Determine the [X, Y] coordinate at the center of the cell enclosing the given text.  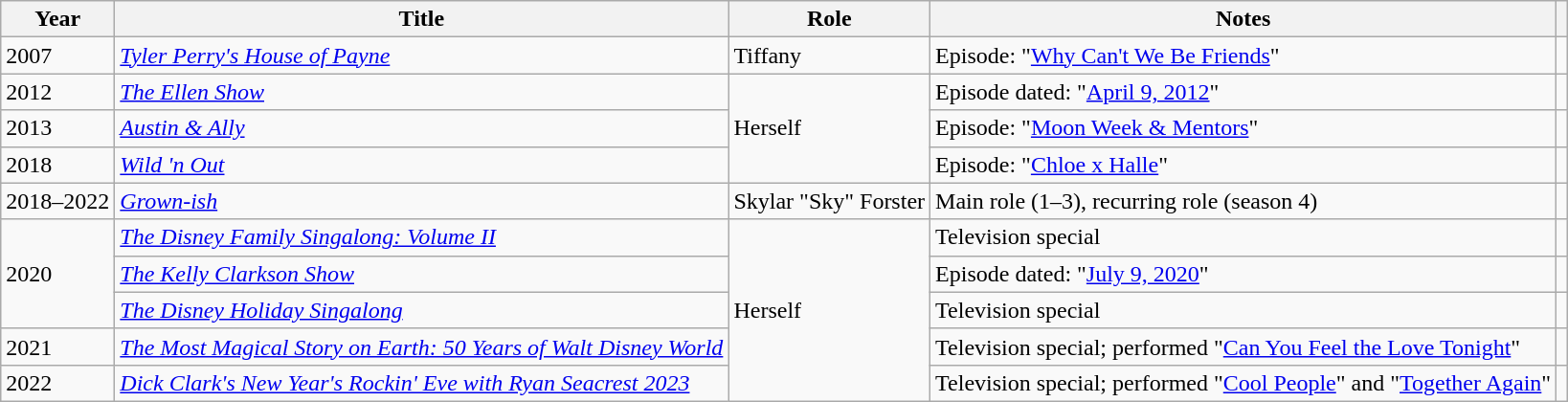
The Disney Family Singalong: Volume II [421, 237]
2013 [57, 128]
Main role (1–3), recurring role (season 4) [1243, 201]
2018 [57, 165]
Episode: "Chloe x Halle" [1243, 165]
Television special; performed "Can You Feel the Love Tonight" [1243, 346]
Episode: "Why Can't We Be Friends" [1243, 56]
Year [57, 19]
2012 [57, 92]
Episode dated: "July 9, 2020" [1243, 274]
2022 [57, 383]
Skylar "Sky" Forster [829, 201]
2018–2022 [57, 201]
Television special; performed "Cool People" and "Together Again" [1243, 383]
The Most Magical Story on Earth: 50 Years of Walt Disney World [421, 346]
Austin & Ally [421, 128]
Tyler Perry's House of Payne [421, 56]
Episode: "Moon Week & Mentors" [1243, 128]
Episode dated: "April 9, 2012" [1243, 92]
Notes [1243, 19]
2021 [57, 346]
Wild 'n Out [421, 165]
Role [829, 19]
The Disney Holiday Singalong [421, 310]
2007 [57, 56]
The Ellen Show [421, 92]
The Kelly Clarkson Show [421, 274]
Grown-ish [421, 201]
Dick Clark's New Year's Rockin' Eve with Ryan Seacrest 2023 [421, 383]
2020 [57, 274]
Tiffany [829, 56]
Title [421, 19]
